Pinpoint the cell where the given text exists, returning its [x, y] midpoint coordinate. 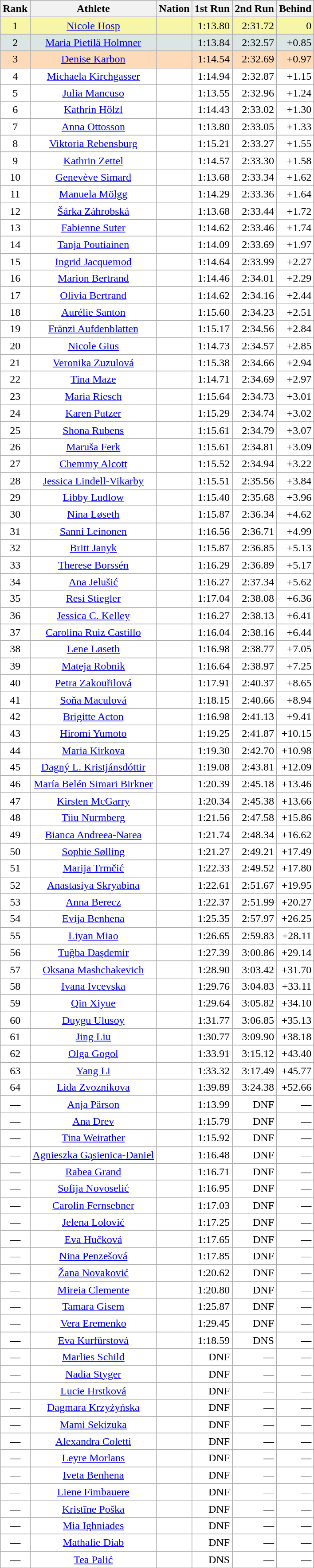
1:16.29 [212, 565]
+6.44 [295, 632]
2:32.87 [255, 76]
1:17.25 [212, 1222]
+12.09 [295, 767]
48 [15, 818]
2:36.85 [255, 548]
Tina Maze [93, 379]
2:38.08 [255, 599]
2:34.79 [255, 430]
Vera Eremenko [93, 1324]
+1.62 [295, 177]
1:21.27 [212, 852]
+2.97 [295, 379]
Mateja Robnik [93, 666]
8 [15, 143]
+7.05 [295, 649]
+8.94 [295, 700]
2:36.71 [255, 531]
2:34.01 [255, 279]
18 [15, 312]
2:42.70 [255, 751]
10 [15, 177]
Carolina Ruiz Castillo [93, 632]
Agnieszka Gąsienica-Daniel [93, 1155]
Carolin Fernsebner [93, 1205]
31 [15, 531]
3:04.83 [255, 986]
2:51.67 [255, 885]
Marija Trmčić [93, 868]
1:21.56 [212, 818]
Ivana Ivcevska [93, 986]
Rank [15, 9]
Viktoria Rebensburg [93, 143]
1:31.77 [212, 1020]
Jing Liu [93, 1037]
1:29.76 [212, 986]
Hiromi Yumoto [93, 733]
1:27.39 [212, 952]
Kristīne Poška [93, 1509]
47 [15, 801]
Britt Janyk [93, 548]
9 [15, 160]
+13.66 [295, 801]
+16.62 [295, 835]
22 [15, 379]
29 [15, 498]
Athlete [93, 9]
+20.27 [295, 902]
Iveta Benhena [93, 1475]
Maria Riesch [93, 396]
+1.64 [295, 194]
19 [15, 329]
1:15.92 [212, 1138]
1:29.45 [212, 1324]
41 [15, 700]
46 [15, 784]
Therese Borssén [93, 565]
+0.85 [295, 43]
2:31.72 [255, 26]
13 [15, 228]
1:17.03 [212, 1205]
Lene Løseth [93, 649]
2:49.21 [255, 852]
2:33.36 [255, 194]
3:03.42 [255, 969]
1:22.33 [212, 868]
2nd Run [255, 9]
1:18.15 [212, 700]
1:20.34 [212, 801]
Kathrin Hölzl [93, 110]
Jelena Lolović [93, 1222]
2:32.96 [255, 93]
44 [15, 751]
Leyre Morlans [93, 1458]
+9.41 [295, 716]
Bianca Andreea-Narea [93, 835]
1:13.99 [212, 1104]
+5.62 [295, 582]
1:15.29 [212, 413]
62 [15, 1054]
+35.13 [295, 1020]
Jessica Lindell-Vikarby [93, 480]
3:00.86 [255, 952]
1:20.39 [212, 784]
Yang Li [93, 1071]
Genevève Simard [93, 177]
+1.55 [295, 143]
2:35.68 [255, 498]
Lida Zvoznikova [93, 1088]
+7.25 [295, 666]
Dagmara Krzyżyńska [93, 1408]
1:14.73 [212, 346]
Tanja Poutiainen [93, 245]
1:16.04 [212, 632]
2:43.81 [255, 767]
3:17.49 [255, 1071]
Mireia Clemente [93, 1290]
Olga Gogol [93, 1054]
1st Run [212, 9]
+2.84 [295, 329]
2:33.05 [255, 127]
+45.77 [295, 1071]
45 [15, 767]
Nadia Styger [93, 1374]
1:17.85 [212, 1256]
2:38.97 [255, 666]
2:33.46 [255, 228]
Anna Ottosson [93, 127]
+34.10 [295, 1003]
Nicole Hosp [93, 26]
2:34.66 [255, 363]
Nation [174, 9]
1:14.46 [212, 279]
Mathalie Diab [93, 1542]
Veronika Zuzulová [93, 363]
4 [15, 76]
1:16.64 [212, 666]
+5.17 [295, 565]
2:34.74 [255, 413]
61 [15, 1037]
51 [15, 868]
2 [15, 43]
32 [15, 548]
2:45.38 [255, 801]
+10.98 [295, 751]
2:34.69 [255, 379]
+52.66 [295, 1088]
1:16.48 [212, 1155]
+3.96 [295, 498]
2:32.57 [255, 43]
+2.85 [295, 346]
+43.40 [295, 1054]
2:41.87 [255, 733]
3:09.90 [255, 1037]
Rabea Grand [93, 1172]
1:15.21 [212, 143]
1:18.59 [212, 1340]
2:34.81 [255, 447]
Ana Drev [93, 1121]
Tamara Gisem [93, 1307]
43 [15, 733]
16 [15, 279]
Liene Fimbauere [93, 1492]
1:16.95 [212, 1189]
+38.18 [295, 1037]
1:22.61 [212, 885]
1:33.91 [212, 1054]
2:38.16 [255, 632]
1:14.09 [212, 245]
1:19.25 [212, 733]
1:14.57 [212, 160]
Oksana Mashchakevich [93, 969]
38 [15, 649]
+33.11 [295, 986]
27 [15, 464]
1:15.40 [212, 498]
39 [15, 666]
2:48.34 [255, 835]
Eva Kurfürstová [93, 1340]
2:45.18 [255, 784]
Šárka Záhrobská [93, 211]
3:15.12 [255, 1054]
Nicole Gius [93, 346]
1:17.04 [212, 599]
2:40.66 [255, 700]
+3.84 [295, 480]
58 [15, 986]
2:57.97 [255, 919]
1:20.62 [212, 1273]
50 [15, 852]
2:47.58 [255, 818]
2:34.94 [255, 464]
+4.99 [295, 531]
+2.27 [295, 262]
+10.15 [295, 733]
1:15.79 [212, 1121]
36 [15, 616]
1:17.65 [212, 1239]
2:33.69 [255, 245]
María Belén Simari Birkner [93, 784]
Resi Stiegler [93, 599]
Tiiu Nurmberg [93, 818]
54 [15, 919]
Fabienne Suter [93, 228]
1:28.90 [212, 969]
+1.72 [295, 211]
1:25.35 [212, 919]
1:14.71 [212, 379]
64 [15, 1088]
+26.25 [295, 919]
2:36.89 [255, 565]
26 [15, 447]
+1.74 [295, 228]
2:33.27 [255, 143]
+2.51 [295, 312]
Alexandra Coletti [93, 1441]
28 [15, 480]
+5.13 [295, 548]
Olivia Bertrand [93, 295]
12 [15, 211]
1:14.29 [212, 194]
Anastasiya Skryabina [93, 885]
Eva Hučková [93, 1239]
Tuğba Daşdemir [93, 952]
1:19.08 [212, 767]
53 [15, 902]
35 [15, 599]
1:30.77 [212, 1037]
Liyan Miao [93, 936]
23 [15, 396]
2:38.13 [255, 616]
2:33.44 [255, 211]
17 [15, 295]
Brigitte Acton [93, 716]
1:20.80 [212, 1290]
+2.44 [295, 295]
1:39.89 [212, 1088]
+3.09 [295, 447]
+3.01 [295, 396]
1:14.54 [212, 59]
Ana Jelušić [93, 582]
+28.11 [295, 936]
+15.86 [295, 818]
1:21.74 [212, 835]
+2.29 [295, 279]
+1.33 [295, 127]
Shona Rubens [93, 430]
2:35.56 [255, 480]
Maria Pietilä Holmner [93, 43]
Petra Zakouřilová [93, 683]
2:33.30 [255, 160]
25 [15, 430]
1:15.17 [212, 329]
+3.07 [295, 430]
+29.14 [295, 952]
Evija Benhena [93, 919]
30 [15, 515]
+13.46 [295, 784]
3 [15, 59]
14 [15, 245]
2:41.13 [255, 716]
+3.02 [295, 413]
Maria Kirkova [93, 751]
59 [15, 1003]
1:15.52 [212, 464]
2:34.16 [255, 295]
37 [15, 632]
Kirsten McGarry [93, 801]
Kathrin Zettel [93, 160]
2:36.34 [255, 515]
Lucie Hrstková [93, 1391]
52 [15, 885]
63 [15, 1071]
2:34.57 [255, 346]
Michaela Kirchgasser [93, 76]
+1.15 [295, 76]
+0.97 [295, 59]
Sophie Sølling [93, 852]
1:13.84 [212, 43]
1:14.64 [212, 262]
1:14.43 [212, 110]
1:15.60 [212, 312]
15 [15, 262]
Jessica C. Kelley [93, 616]
0 [295, 26]
20 [15, 346]
3:24.38 [255, 1088]
+4.62 [295, 515]
11 [15, 194]
60 [15, 1020]
24 [15, 413]
1:15.51 [212, 480]
2:33.34 [255, 177]
1:13.55 [212, 93]
2:51.99 [255, 902]
55 [15, 936]
2:40.37 [255, 683]
Ingrid Jacquemod [93, 262]
1:16.56 [212, 531]
+6.41 [295, 616]
Marlies Schild [93, 1357]
Sofija Novoselić [93, 1189]
34 [15, 582]
1:14.94 [212, 76]
3:06.85 [255, 1020]
Karen Putzer [93, 413]
2:33.99 [255, 262]
6 [15, 110]
Tea Palić [93, 1559]
Anja Pärson [93, 1104]
7 [15, 127]
Fränzi Aufdenblatten [93, 329]
1:29.64 [212, 1003]
56 [15, 952]
Dagný L. Kristjánsdóttir [93, 767]
Marion Bertrand [93, 279]
2:49.52 [255, 868]
33 [15, 565]
2:37.34 [255, 582]
Maruša Ferk [93, 447]
Manuela Mölgg [93, 194]
57 [15, 969]
1:33.32 [212, 1071]
Behind [295, 9]
+17.80 [295, 868]
3:05.82 [255, 1003]
+1.97 [295, 245]
21 [15, 363]
2:34.56 [255, 329]
1:16.71 [212, 1172]
+1.24 [295, 93]
5 [15, 93]
Mia Ighniades [93, 1525]
Žana Novaković [93, 1273]
1:15.38 [212, 363]
2:59.83 [255, 936]
Tina Weirather [93, 1138]
Qin Xiyue [93, 1003]
+1.58 [295, 160]
2:38.77 [255, 649]
42 [15, 716]
+6.36 [295, 599]
1:17.91 [212, 683]
1:26.65 [212, 936]
2:33.02 [255, 110]
Duygu Ulusoy [93, 1020]
+8.65 [295, 683]
49 [15, 835]
Julia Mancuso [93, 93]
Libby Ludlow [93, 498]
1 [15, 26]
Chemmy Alcott [93, 464]
2:34.73 [255, 396]
+3.22 [295, 464]
Aurélie Santon [93, 312]
+1.30 [295, 110]
1:22.37 [212, 902]
Nina Løseth [93, 515]
2:34.23 [255, 312]
+17.49 [295, 852]
1:25.87 [212, 1307]
2:32.69 [255, 59]
Nina Penzešová [93, 1256]
1:19.30 [212, 751]
+19.95 [295, 885]
Denise Karbon [93, 59]
Mami Sekizuka [93, 1425]
Anna Berecz [93, 902]
Soňa Maculová [93, 700]
+31.70 [295, 969]
Sanni Leinonen [93, 531]
40 [15, 683]
1:15.64 [212, 396]
+2.94 [295, 363]
